Provide the [x, y] coordinate of the cell's center where the given text is located.  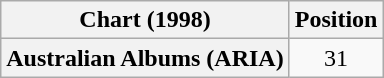
Chart (1998) [145, 20]
31 [336, 58]
Australian Albums (ARIA) [145, 58]
Position [336, 20]
